Capture the cell that displays the provided text and extract its [x, y] central coordinate. 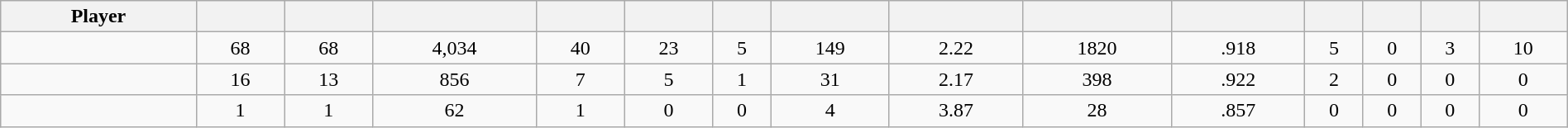
31 [830, 79]
.857 [1237, 111]
62 [455, 111]
1820 [1097, 48]
4,034 [455, 48]
10 [1523, 48]
3.87 [956, 111]
2 [1334, 79]
16 [240, 79]
40 [581, 48]
3 [1450, 48]
13 [329, 79]
23 [668, 48]
7 [581, 79]
398 [1097, 79]
28 [1097, 111]
856 [455, 79]
Player [98, 17]
149 [830, 48]
4 [830, 111]
.922 [1237, 79]
2.22 [956, 48]
2.17 [956, 79]
.918 [1237, 48]
